Capture the cell that displays the provided text and extract its (x, y) central coordinate. 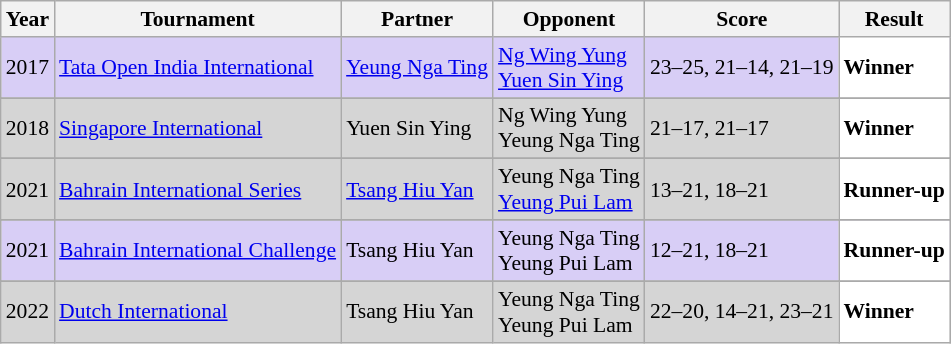
13–21, 18–21 (742, 190)
Yeung Nga Ting (417, 68)
21–17, 21–17 (742, 128)
Partner (417, 19)
23–25, 21–14, 21–19 (742, 68)
Ng Wing Yung Yuen Sin Ying (569, 68)
Tournament (198, 19)
Result (894, 19)
Yuen Sin Ying (417, 128)
Score (742, 19)
Opponent (569, 19)
12–21, 18–21 (742, 250)
22–20, 14–21, 23–21 (742, 312)
Bahrain International Series (198, 190)
Dutch International (198, 312)
2018 (28, 128)
Bahrain International Challenge (198, 250)
2017 (28, 68)
Tata Open India International (198, 68)
Ng Wing Yung Yeung Nga Ting (569, 128)
2022 (28, 312)
Year (28, 19)
Singapore International (198, 128)
